Search for the cell housing the specified text and yield its [x, y] center coordinate. 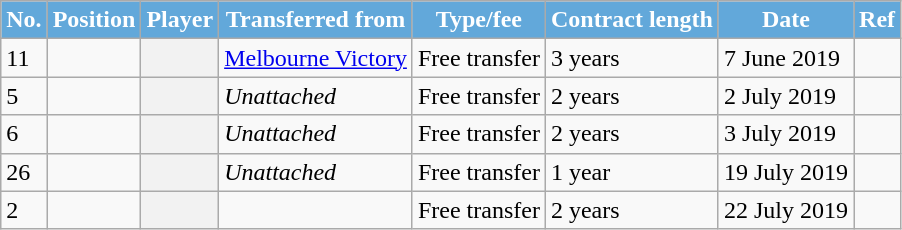
22 July 2019 [786, 210]
Date [786, 20]
No. [24, 20]
19 July 2019 [786, 172]
Ref [878, 20]
2 July 2019 [786, 96]
7 June 2019 [786, 58]
Contract length [632, 20]
Position [94, 20]
5 [24, 96]
Player [180, 20]
Melbourne Victory [316, 58]
3 years [632, 58]
1 year [632, 172]
2 [24, 210]
26 [24, 172]
11 [24, 58]
Transferred from [316, 20]
6 [24, 134]
3 July 2019 [786, 134]
Type/fee [478, 20]
